Find where the given text appears and provide that cell's center as (X, Y) coordinate. 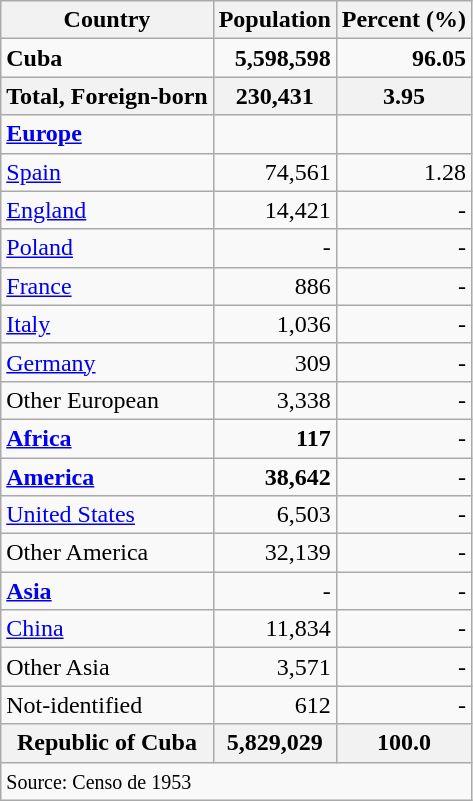
3.95 (404, 96)
Total, Foreign-born (107, 96)
Europe (107, 134)
100.0 (404, 743)
117 (274, 438)
Source: Censo de 1953 (236, 781)
3,338 (274, 400)
Population (274, 20)
Italy (107, 324)
Germany (107, 362)
China (107, 629)
1,036 (274, 324)
612 (274, 705)
3,571 (274, 667)
38,642 (274, 477)
1.28 (404, 172)
Not-identified (107, 705)
Asia (107, 591)
6,503 (274, 515)
14,421 (274, 210)
Republic of Cuba (107, 743)
Country (107, 20)
11,834 (274, 629)
Other European (107, 400)
Percent (%) (404, 20)
Other America (107, 553)
309 (274, 362)
England (107, 210)
230,431 (274, 96)
France (107, 286)
5,829,029 (274, 743)
Spain (107, 172)
Cuba (107, 58)
Other Asia (107, 667)
32,139 (274, 553)
United States (107, 515)
886 (274, 286)
5,598,598 (274, 58)
America (107, 477)
74,561 (274, 172)
96.05 (404, 58)
Africa (107, 438)
Poland (107, 248)
